Capture the cell that displays the provided text and extract its [x, y] central coordinate. 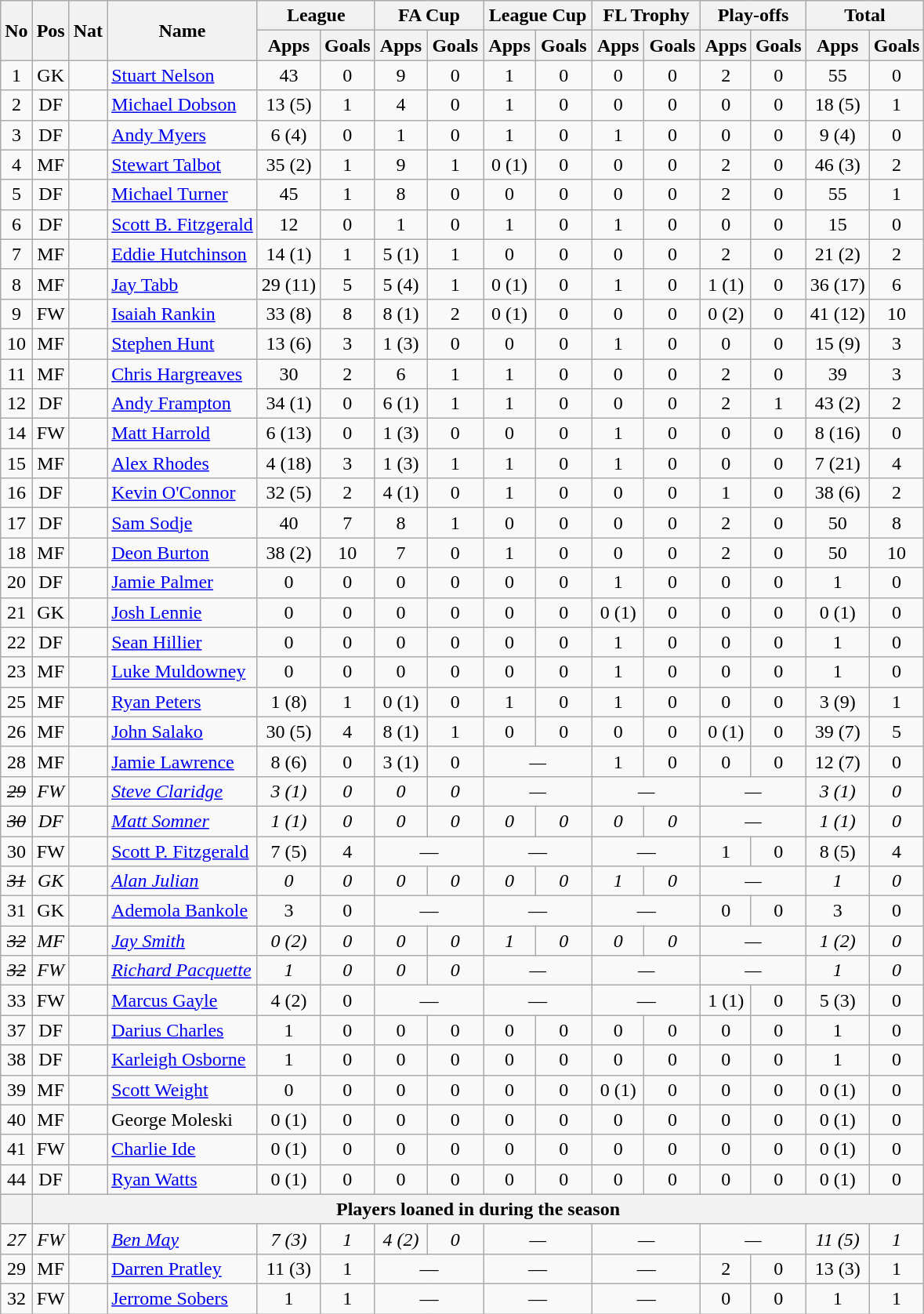
Michael Dobson [183, 105]
Ryan Peters [183, 702]
33 [16, 1000]
Eddie Hutchinson [183, 254]
38 (6) [837, 493]
Isaiah Rankin [183, 314]
Richard Pacquette [183, 971]
Karleigh Osborne [183, 1060]
7 (5) [288, 851]
14 (1) [288, 254]
Alan Julian [183, 881]
Jamie Lawrence [183, 761]
43 [288, 75]
Ademola Bankole [183, 911]
Name [183, 31]
Ryan Watts [183, 1179]
13 (5) [288, 105]
13 (6) [288, 343]
6 (13) [288, 434]
Jamie Palmer [183, 583]
Charlie Ide [183, 1149]
Scott Weight [183, 1090]
33 (8) [288, 314]
Darius Charles [183, 1030]
Pos [50, 31]
12 (7) [837, 761]
17 [16, 523]
23 [16, 672]
30 (5) [288, 731]
Michael Turner [183, 194]
25 [16, 702]
18 (5) [837, 105]
11 (5) [837, 1239]
League [316, 16]
FL Trophy [646, 16]
Ben May [183, 1239]
41 [16, 1149]
7 (21) [837, 463]
43 (2) [837, 404]
No [16, 31]
8 (5) [837, 851]
36 (17) [837, 284]
4 (1) [401, 493]
38 (2) [288, 553]
3 (9) [837, 702]
Chris Hargreaves [183, 374]
8 (6) [288, 761]
5 (3) [837, 1000]
Jay Smith [183, 941]
18 [16, 553]
15 (9) [837, 343]
6 (4) [288, 135]
Steve Claridge [183, 791]
John Salako [183, 731]
Deon Burton [183, 553]
37 [16, 1030]
16 [16, 493]
FA Cup [429, 16]
8 (16) [837, 434]
Jay Tabb [183, 284]
Marcus Gayle [183, 1000]
4 (18) [288, 463]
Alex Rhodes [183, 463]
Matt Harrold [183, 434]
34 (1) [288, 404]
11 [16, 374]
1 (2) [837, 941]
Jerrome Sobers [183, 1298]
5 (1) [401, 254]
Players loaned in during the season [478, 1209]
1 (8) [288, 702]
38 [16, 1060]
45 [288, 194]
Total [865, 16]
Play-offs [753, 16]
32 (5) [288, 493]
14 [16, 434]
44 [16, 1179]
21 [16, 612]
Stuart Nelson [183, 75]
7 (3) [288, 1239]
Scott P. Fitzgerald [183, 851]
21 (2) [837, 254]
22 [16, 642]
Josh Lennie [183, 612]
Sean Hillier [183, 642]
Nat [88, 31]
George Moleski [183, 1120]
46 (3) [837, 165]
35 (2) [288, 165]
Darren Pratley [183, 1269]
5 (4) [401, 284]
29 (11) [288, 284]
28 [16, 761]
39 (7) [837, 731]
Andy Frampton [183, 404]
13 (3) [837, 1269]
20 [16, 583]
9 (4) [837, 135]
6 (1) [401, 404]
Stephen Hunt [183, 343]
27 [16, 1239]
Sam Sodje [183, 523]
26 [16, 731]
Luke Muldowney [183, 672]
League Cup [538, 16]
Kevin O'Connor [183, 493]
11 (3) [288, 1269]
Stewart Talbot [183, 165]
Matt Somner [183, 821]
Scott B. Fitzgerald [183, 224]
Andy Myers [183, 135]
41 (12) [837, 314]
